Return the [X, Y] coordinate for the center point of the cell that contains the specified text.  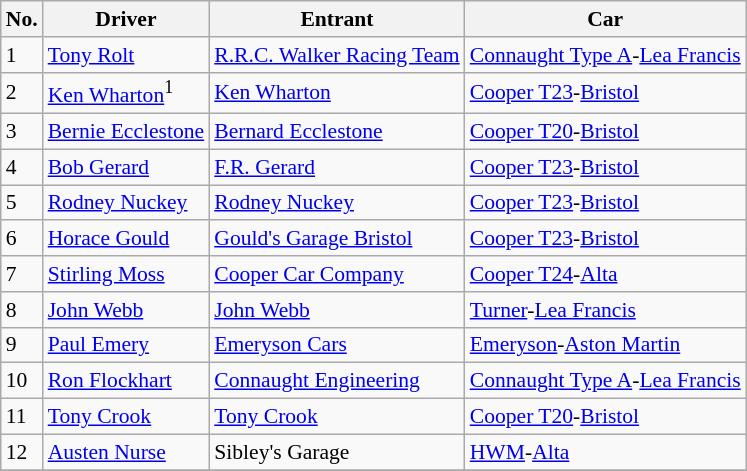
Driver [126, 19]
Connaught Engineering [336, 381]
Emeryson Cars [336, 345]
1 [22, 55]
No. [22, 19]
9 [22, 345]
11 [22, 417]
Austen Nurse [126, 452]
Ron Flockhart [126, 381]
10 [22, 381]
Paul Emery [126, 345]
Horace Gould [126, 239]
Ken Wharton1 [126, 92]
Cooper Car Company [336, 274]
R.R.C. Walker Racing Team [336, 55]
Turner-Lea Francis [606, 310]
HWM-Alta [606, 452]
4 [22, 167]
3 [22, 132]
2 [22, 92]
Ken Wharton [336, 92]
7 [22, 274]
5 [22, 203]
Cooper T24-Alta [606, 274]
Sibley's Garage [336, 452]
Emeryson-Aston Martin [606, 345]
Bernie Ecclestone [126, 132]
12 [22, 452]
F.R. Gerard [336, 167]
Bob Gerard [126, 167]
Entrant [336, 19]
8 [22, 310]
Car [606, 19]
Tony Rolt [126, 55]
Stirling Moss [126, 274]
6 [22, 239]
Bernard Ecclestone [336, 132]
Gould's Garage Bristol [336, 239]
